Locate the cell with the specified text and output its (X, Y) center coordinate. 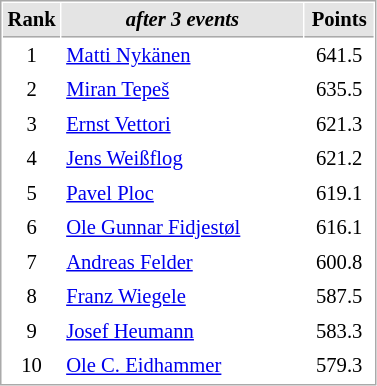
587.5 (340, 296)
Pavel Ploc (183, 194)
6 (32, 228)
Rank (32, 20)
Franz Wiegele (183, 296)
Andreas Felder (183, 262)
Miran Tepeš (183, 90)
619.1 (340, 194)
3 (32, 124)
635.5 (340, 90)
after 3 events (183, 20)
616.1 (340, 228)
7 (32, 262)
10 (32, 366)
621.2 (340, 158)
Josef Heumann (183, 332)
Ernst Vettori (183, 124)
Jens Weißflog (183, 158)
1 (32, 56)
641.5 (340, 56)
9 (32, 332)
5 (32, 194)
Ole Gunnar Fidjestøl (183, 228)
600.8 (340, 262)
4 (32, 158)
2 (32, 90)
583.3 (340, 332)
8 (32, 296)
Ole C. Eidhammer (183, 366)
579.3 (340, 366)
Points (340, 20)
621.3 (340, 124)
Matti Nykänen (183, 56)
